For the text-containing cell, return its midpoint in [x, y] coordinate format. 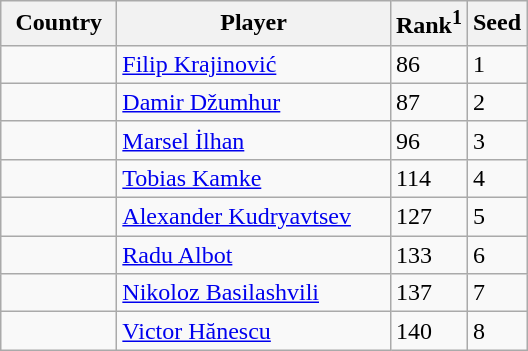
87 [428, 102]
86 [428, 64]
2 [496, 102]
Player [254, 24]
Rank1 [428, 24]
8 [496, 331]
127 [428, 217]
5 [496, 217]
1 [496, 64]
Nikoloz Basilashvili [254, 293]
3 [496, 140]
Filip Krajinović [254, 64]
6 [496, 255]
Seed [496, 24]
114 [428, 178]
96 [428, 140]
Country [59, 24]
7 [496, 293]
Radu Albot [254, 255]
140 [428, 331]
Victor Hănescu [254, 331]
137 [428, 293]
133 [428, 255]
Alexander Kudryavtsev [254, 217]
4 [496, 178]
Tobias Kamke [254, 178]
Marsel İlhan [254, 140]
Damir Džumhur [254, 102]
